Output the [X, Y] coordinate of the center of the cell containing the given text.  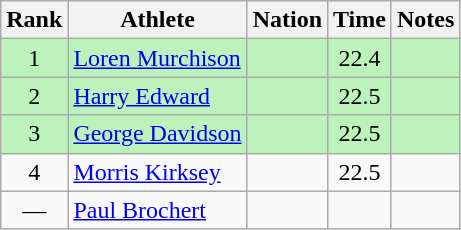
1 [34, 58]
Morris Kirksey [158, 172]
4 [34, 172]
Rank [34, 20]
Athlete [158, 20]
2 [34, 96]
Loren Murchison [158, 58]
Harry Edward [158, 96]
George Davidson [158, 134]
Nation [287, 20]
Notes [425, 20]
Time [360, 20]
— [34, 210]
Paul Brochert [158, 210]
3 [34, 134]
22.4 [360, 58]
